From the cell containing the given text, extract its center point as [X, Y] coordinate. 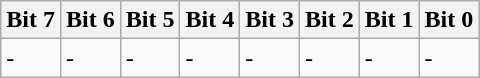
Bit 5 [150, 20]
Bit 0 [449, 20]
Bit 7 [31, 20]
Bit 1 [389, 20]
Bit 6 [90, 20]
Bit 4 [210, 20]
Bit 2 [329, 20]
Bit 3 [270, 20]
